For the text-containing cell, return its midpoint in (x, y) coordinate format. 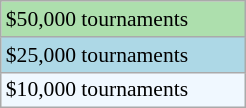
$50,000 tournaments (124, 19)
$10,000 tournaments (124, 90)
$25,000 tournaments (124, 55)
